Extract the (X, Y) coordinate from the center of the cell holding the provided text.  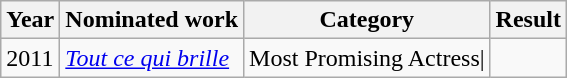
2011 (30, 58)
Nominated work (152, 20)
Year (30, 20)
Category (368, 20)
Tout ce qui brille (152, 58)
Most Promising Actress| (368, 58)
Result (528, 20)
